Identify which cell holds the provided text, then report its (X, Y) central coordinate. 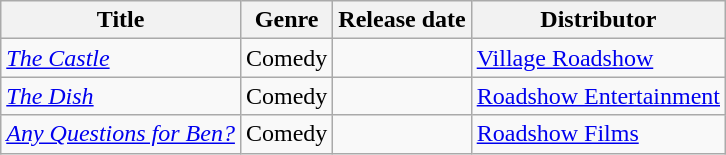
Release date (402, 20)
Genre (286, 20)
The Castle (121, 58)
Village Roadshow (598, 58)
Any Questions for Ben? (121, 134)
Title (121, 20)
Roadshow Films (598, 134)
Roadshow Entertainment (598, 96)
Distributor (598, 20)
The Dish (121, 96)
